Find where the given text appears and provide that cell's center as [x, y] coordinate. 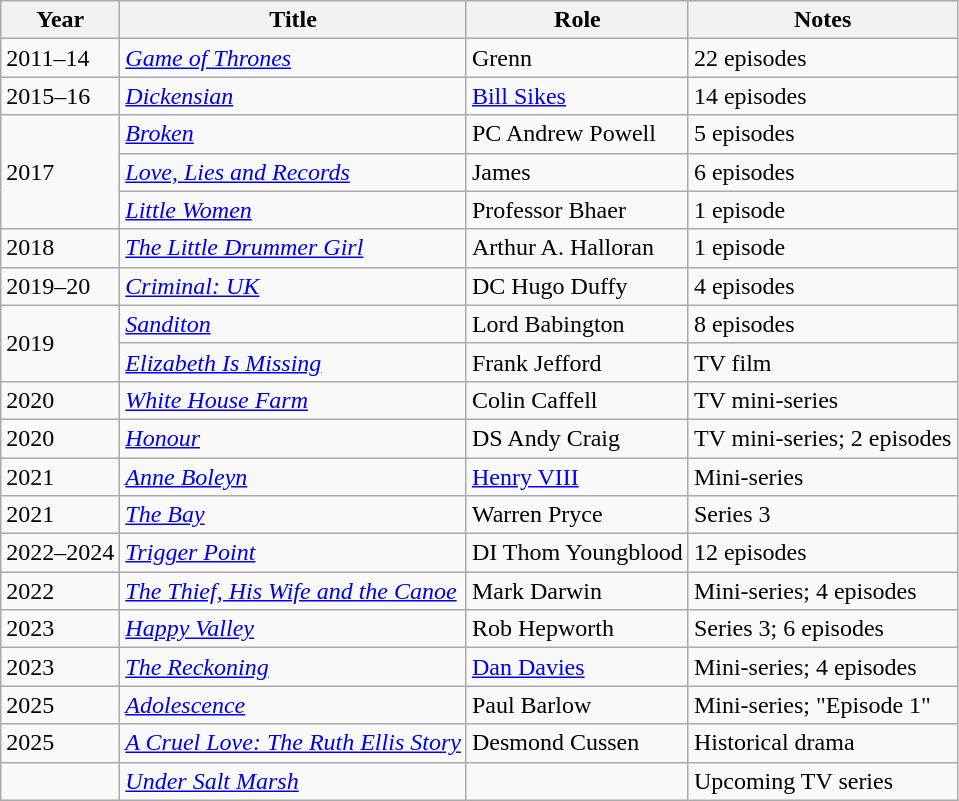
Mini-series; "Episode 1" [822, 705]
White House Farm [294, 400]
2022–2024 [60, 553]
Under Salt Marsh [294, 781]
Elizabeth Is Missing [294, 362]
Dickensian [294, 96]
Little Women [294, 210]
TV mini-series [822, 400]
Trigger Point [294, 553]
Game of Thrones [294, 58]
2019 [60, 343]
Mark Darwin [577, 591]
The Little Drummer Girl [294, 248]
Love, Lies and Records [294, 172]
Year [60, 20]
8 episodes [822, 324]
Series 3 [822, 515]
Lord Babington [577, 324]
Paul Barlow [577, 705]
Criminal: UK [294, 286]
Desmond Cussen [577, 743]
The Thief, His Wife and the Canoe [294, 591]
14 episodes [822, 96]
TV mini-series; 2 episodes [822, 438]
Henry VIII [577, 477]
DS Andy Craig [577, 438]
Rob Hepworth [577, 629]
Dan Davies [577, 667]
PC Andrew Powell [577, 134]
Professor Bhaer [577, 210]
Grenn [577, 58]
Upcoming TV series [822, 781]
Warren Pryce [577, 515]
Historical drama [822, 743]
2015–16 [60, 96]
22 episodes [822, 58]
The Bay [294, 515]
Notes [822, 20]
Title [294, 20]
Happy Valley [294, 629]
6 episodes [822, 172]
Role [577, 20]
2011–14 [60, 58]
5 episodes [822, 134]
Mini-series [822, 477]
12 episodes [822, 553]
Frank Jefford [577, 362]
Bill Sikes [577, 96]
Anne Boleyn [294, 477]
4 episodes [822, 286]
2018 [60, 248]
Arthur A. Halloran [577, 248]
Broken [294, 134]
2019–20 [60, 286]
2022 [60, 591]
James [577, 172]
The Reckoning [294, 667]
DI Thom Youngblood [577, 553]
DC Hugo Duffy [577, 286]
Honour [294, 438]
Sanditon [294, 324]
Adolescence [294, 705]
Series 3; 6 episodes [822, 629]
Colin Caffell [577, 400]
A Cruel Love: The Ruth Ellis Story [294, 743]
TV film [822, 362]
2017 [60, 172]
